Capture the cell that displays the provided text and extract its [X, Y] central coordinate. 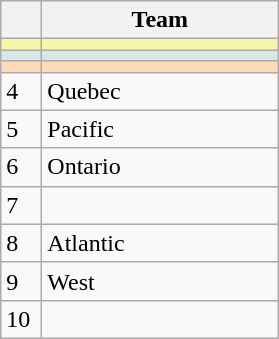
10 [22, 319]
Team [160, 20]
Ontario [160, 167]
Atlantic [160, 243]
5 [22, 129]
9 [22, 281]
West [160, 281]
Quebec [160, 91]
6 [22, 167]
7 [22, 205]
Pacific [160, 129]
4 [22, 91]
8 [22, 243]
